Find where the given text appears and provide that cell's center as [x, y] coordinate. 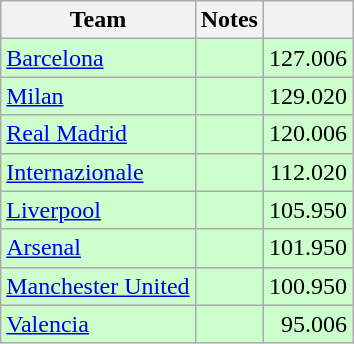
105.950 [308, 210]
127.006 [308, 58]
Valencia [98, 324]
Milan [98, 96]
Arsenal [98, 248]
101.950 [308, 248]
Real Madrid [98, 134]
Manchester United [98, 286]
100.950 [308, 286]
Barcelona [98, 58]
120.006 [308, 134]
129.020 [308, 96]
95.006 [308, 324]
Team [98, 20]
Notes [229, 20]
Internazionale [98, 172]
Liverpool [98, 210]
112.020 [308, 172]
